For the text-containing cell, return its midpoint in (X, Y) coordinate format. 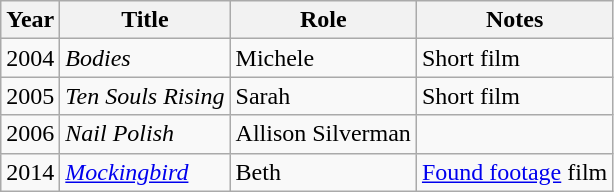
Bodies (145, 58)
2005 (30, 96)
Title (145, 20)
Beth (323, 172)
Sarah (323, 96)
2014 (30, 172)
Ten Souls Rising (145, 96)
Michele (323, 58)
2006 (30, 134)
Nail Polish (145, 134)
Role (323, 20)
Found footage film (514, 172)
Allison Silverman (323, 134)
Year (30, 20)
Mockingbird (145, 172)
Notes (514, 20)
2004 (30, 58)
